Locate the cell with the specified text and output its [x, y] center coordinate. 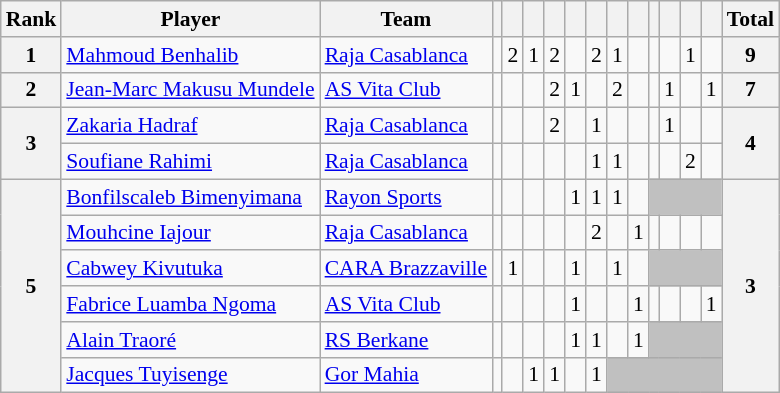
4 [750, 144]
Alain Traoré [190, 340]
Total [750, 19]
Jacques Tuyisenge [190, 375]
Rayon Sports [406, 197]
Gor Mahia [406, 375]
Team [406, 19]
Jean-Marc Makusu Mundele [190, 90]
Zakaria Hadraf [190, 126]
7 [750, 90]
Bonfilscaleb Bimenyimana [190, 197]
9 [750, 55]
5 [32, 286]
Mahmoud Benhalib [190, 55]
Cabwey Kivutuka [190, 269]
CARA Brazzaville [406, 269]
Fabrice Luamba Ngoma [190, 304]
Soufiane Rahimi [190, 162]
Rank [32, 19]
Mouhcine Iajour [190, 233]
RS Berkane [406, 340]
Player [190, 19]
